From the cell containing the given text, extract its center point as [X, Y] coordinate. 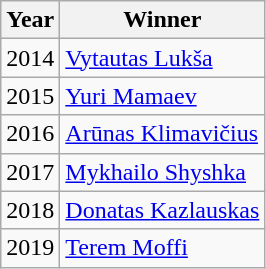
Donatas Kazlauskas [162, 210]
2014 [30, 58]
2019 [30, 248]
2016 [30, 134]
Mykhailo Shyshka [162, 172]
Year [30, 20]
2015 [30, 96]
Arūnas Klimavičius [162, 134]
Vytautas Lukša [162, 58]
Yuri Mamaev [162, 96]
2017 [30, 172]
Winner [162, 20]
Terem Moffi [162, 248]
2018 [30, 210]
